Output the [X, Y] coordinate of the center of the cell containing the given text.  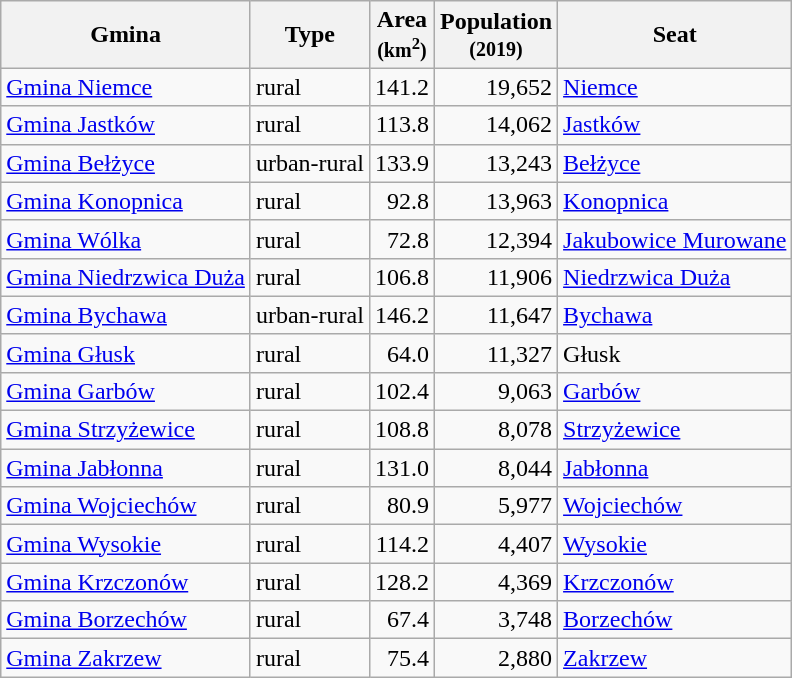
Gmina Jabłonna [126, 468]
4,369 [496, 582]
72.8 [402, 239]
Głusk [675, 353]
Gmina [126, 34]
92.8 [402, 201]
133.9 [402, 163]
11,647 [496, 315]
Seat [675, 34]
141.2 [402, 87]
11,906 [496, 277]
Gmina Strzyżewice [126, 430]
13,243 [496, 163]
11,327 [496, 353]
75.4 [402, 658]
8,044 [496, 468]
131.0 [402, 468]
Bełżyce [675, 163]
Jastków [675, 125]
80.9 [402, 506]
114.2 [402, 544]
2,880 [496, 658]
9,063 [496, 391]
Gmina Garbów [126, 391]
4,407 [496, 544]
Gmina Jastków [126, 125]
5,977 [496, 506]
108.8 [402, 430]
128.2 [402, 582]
Gmina Niedrzwica Duża [126, 277]
Garbów [675, 391]
Bychawa [675, 315]
Population(2019) [496, 34]
Gmina Bychawa [126, 315]
Wysokie [675, 544]
146.2 [402, 315]
Gmina Konopnica [126, 201]
Gmina Głusk [126, 353]
102.4 [402, 391]
Jakubowice Murowane [675, 239]
Gmina Krzczonów [126, 582]
106.8 [402, 277]
19,652 [496, 87]
Gmina Zakrzew [126, 658]
8,078 [496, 430]
Area(km2) [402, 34]
Type [310, 34]
Niemce [675, 87]
Strzyżewice [675, 430]
Jabłonna [675, 468]
Gmina Niemce [126, 87]
Niedrzwica Duża [675, 277]
113.8 [402, 125]
Gmina Wysokie [126, 544]
Gmina Wólka [126, 239]
Konopnica [675, 201]
64.0 [402, 353]
Krzczonów [675, 582]
14,062 [496, 125]
13,963 [496, 201]
Wojciechów [675, 506]
Gmina Bełżyce [126, 163]
Borzechów [675, 620]
12,394 [496, 239]
Gmina Borzechów [126, 620]
3,748 [496, 620]
67.4 [402, 620]
Zakrzew [675, 658]
Gmina Wojciechów [126, 506]
